Scan for the cell matching the given text and deliver its (X, Y) coordinate at center. 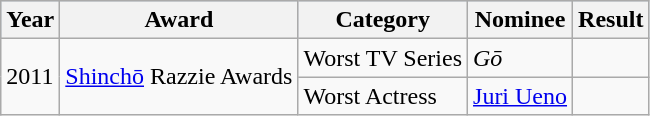
Gō (520, 58)
Worst Actress (383, 96)
Worst TV Series (383, 58)
Shinchō Razzie Awards (179, 77)
Year (30, 20)
2011 (30, 77)
Award (179, 20)
Juri Ueno (520, 96)
Nominee (520, 20)
Result (611, 20)
Category (383, 20)
